Find where the given text appears and provide that cell's center as (x, y) coordinate. 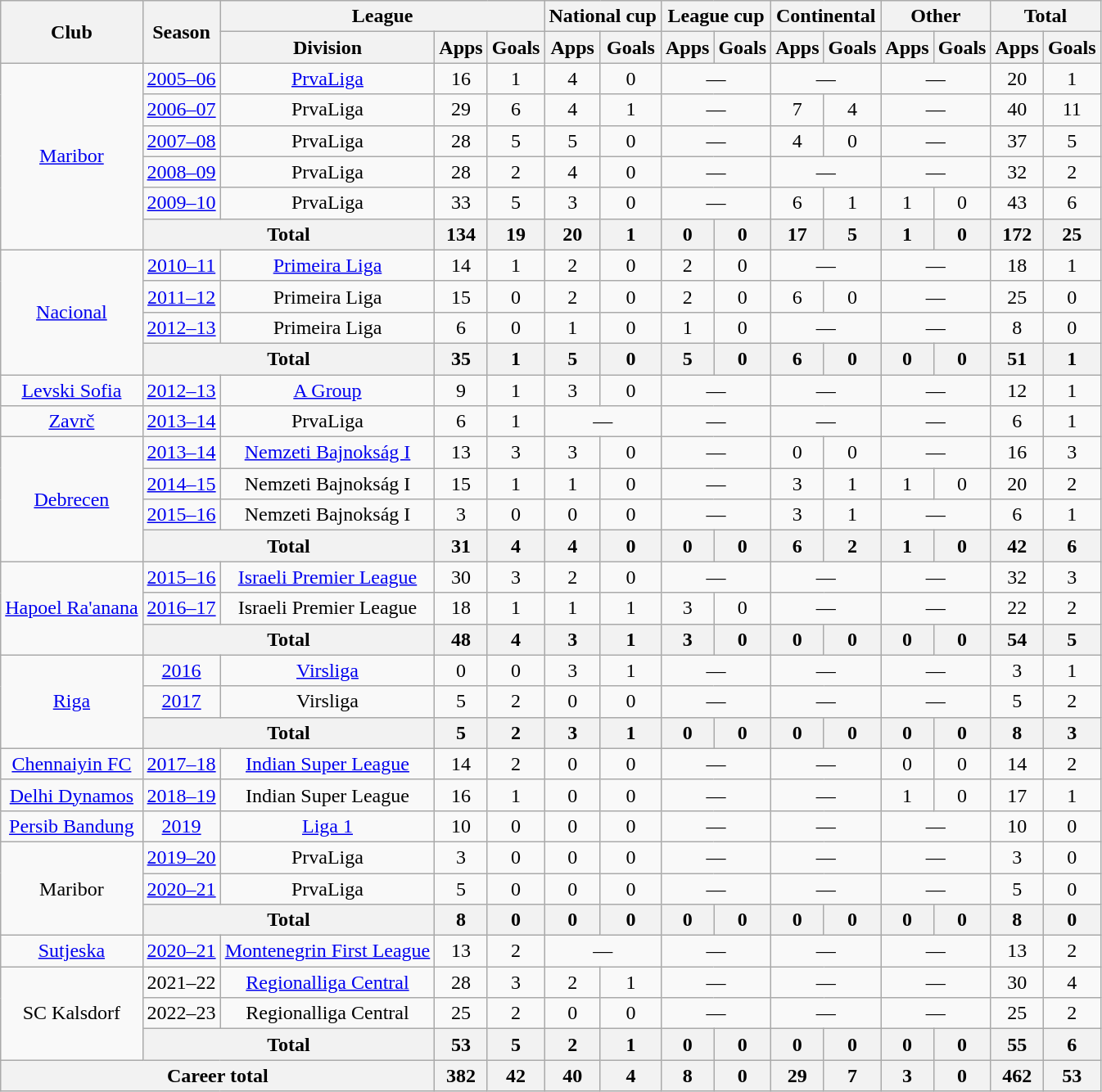
Debrecen (72, 499)
37 (1017, 141)
Season (182, 32)
43 (1017, 203)
Montenegrin First League (327, 951)
Delhi Dynamos (72, 795)
134 (461, 234)
382 (461, 1076)
Liga 1 (327, 826)
Levski Sofia (72, 390)
SC Kalsdorf (72, 1013)
League cup (716, 16)
2005–06 (182, 79)
12 (1017, 390)
2017 (182, 702)
462 (1017, 1076)
54 (1017, 639)
22 (1017, 608)
2008–09 (182, 172)
Division (327, 47)
Persib Bandung (72, 826)
48 (461, 639)
Career total (218, 1076)
2022–23 (182, 1013)
2017–18 (182, 764)
35 (461, 359)
55 (1017, 1045)
2016–17 (182, 608)
2021–22 (182, 982)
Hapoel Ra'anana (72, 608)
2011–12 (182, 296)
Club (72, 32)
2014–15 (182, 484)
League (382, 16)
31 (461, 546)
Riga (72, 702)
11 (1072, 110)
A Group (327, 390)
2007–08 (182, 141)
Sutjeska (72, 951)
2009–10 (182, 203)
2016 (182, 670)
Nacional (72, 312)
51 (1017, 359)
2018–19 (182, 795)
Chennaiyin FC (72, 764)
2019 (182, 826)
Continental (826, 16)
National cup (603, 16)
2010–11 (182, 265)
Other (936, 16)
33 (461, 203)
2019–20 (182, 857)
2006–07 (182, 110)
9 (461, 390)
172 (1017, 234)
19 (516, 234)
Zavrč (72, 422)
